Output the [x, y] coordinate of the center of the cell containing the given text.  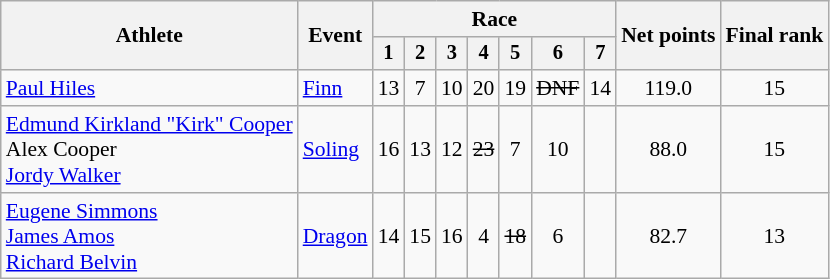
6 [558, 54]
12 [452, 150]
20 [484, 88]
Athlete [150, 36]
5 [515, 54]
Event [336, 36]
Race [495, 19]
Paul Hiles [150, 88]
88.0 [668, 150]
DNF [558, 88]
Edmund Kirkland "Kirk" Cooper Alex Cooper Jordy Walker [150, 150]
119.0 [668, 88]
16 [389, 150]
Soling [336, 150]
3 [452, 54]
1 [389, 54]
4 [484, 54]
14 [600, 88]
2 [420, 54]
Final rank [774, 36]
Net points [668, 36]
23 [484, 150]
19 [515, 88]
Finn [336, 88]
